Return (X, Y) of the center of cell containing provided text 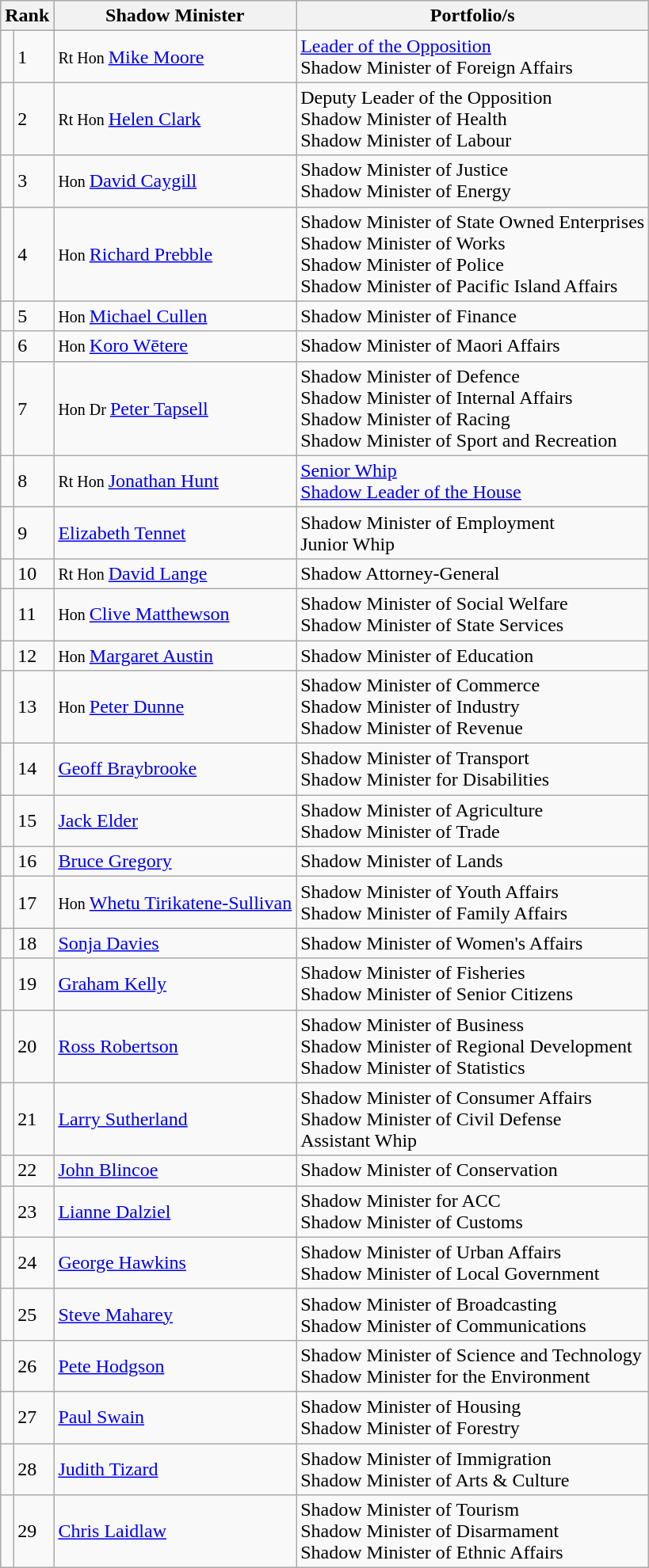
Sonja Davies (175, 943)
4 (33, 253)
Rt Hon Jonathan Hunt (175, 481)
Shadow Minister of CommerceShadow Minister of IndustryShadow Minister of Revenue (472, 707)
3 (33, 181)
Shadow Minister of Urban AffairsShadow Minister of Local Government (472, 1262)
Hon Michael Cullen (175, 316)
25 (33, 1315)
Shadow Minister of Women's Affairs (472, 943)
Judith Tizard (175, 1468)
Pete Hodgson (175, 1365)
Shadow Minister of HousingShadow Minister of Forestry (472, 1418)
Shadow Minister of Science and TechnologyShadow Minister for the Environment (472, 1365)
7 (33, 409)
Lianne Dalziel (175, 1212)
Paul Swain (175, 1418)
Shadow Minister of Consumer AffairsShadow Minister of Civil DefenseAssistant Whip (472, 1119)
15 (33, 820)
21 (33, 1119)
16 (33, 862)
Shadow Minister of BroadcastingShadow Minister of Communications (472, 1315)
19 (33, 984)
Shadow Minister of TourismShadow Minister of DisarmamentShadow Minister of Ethnic Affairs (472, 1532)
Shadow Minister of Maori Affairs (472, 346)
26 (33, 1365)
Chris Laidlaw (175, 1532)
1 (33, 57)
Larry Sutherland (175, 1119)
Rank (27, 16)
Shadow Minister of Youth AffairsShadow Minister of Family Affairs (472, 903)
Shadow Minister (175, 16)
Leader of the OppositionShadow Minister of Foreign Affairs (472, 57)
Deputy Leader of the OppositionShadow Minister of HealthShadow Minister of Labour (472, 119)
Hon Whetu Tirikatene-Sullivan (175, 903)
Portfolio/s (472, 16)
Shadow Minister of TransportShadow Minister for Disabilities (472, 770)
Rt Hon Mike Moore (175, 57)
6 (33, 346)
Jack Elder (175, 820)
29 (33, 1532)
Rt Hon David Lange (175, 573)
Steve Maharey (175, 1315)
11 (33, 615)
Shadow Attorney-General (472, 573)
Ross Robertson (175, 1046)
Shadow Minister of FisheriesShadow Minister of Senior Citizens (472, 984)
Shadow Minister of ImmigrationShadow Minister of Arts & Culture (472, 1468)
14 (33, 770)
John Blincoe (175, 1170)
23 (33, 1212)
18 (33, 943)
10 (33, 573)
12 (33, 655)
Shadow Minister of Finance (472, 316)
Shadow Minister of Education (472, 655)
Shadow Minister of AgricultureShadow Minister of Trade (472, 820)
Hon Margaret Austin (175, 655)
27 (33, 1418)
Elizabeth Tennet (175, 532)
9 (33, 532)
Shadow Minister of BusinessShadow Minister of Regional DevelopmentShadow Minister of Statistics (472, 1046)
8 (33, 481)
Hon Clive Matthewson (175, 615)
Shadow Minister of State Owned EnterprisesShadow Minister of WorksShadow Minister of PoliceShadow Minister of Pacific Island Affairs (472, 253)
Shadow Minister of DefenceShadow Minister of Internal AffairsShadow Minister of RacingShadow Minister of Sport and Recreation (472, 409)
Shadow Minister of Social WelfareShadow Minister of State Services (472, 615)
5 (33, 316)
22 (33, 1170)
Shadow Minister of Lands (472, 862)
17 (33, 903)
Hon Richard Prebble (175, 253)
Rt Hon Helen Clark (175, 119)
Hon Peter Dunne (175, 707)
George Hawkins (175, 1262)
Bruce Gregory (175, 862)
Shadow Minister of JusticeShadow Minister of Energy (472, 181)
Hon Koro Wētere (175, 346)
Shadow Minister for ACCShadow Minister of Customs (472, 1212)
28 (33, 1468)
24 (33, 1262)
20 (33, 1046)
Senior WhipShadow Leader of the House (472, 481)
2 (33, 119)
13 (33, 707)
Hon Dr Peter Tapsell (175, 409)
Shadow Minister of Conservation (472, 1170)
Shadow Minister of EmploymentJunior Whip (472, 532)
Hon David Caygill (175, 181)
Geoff Braybrooke (175, 770)
Graham Kelly (175, 984)
